Capture the cell that displays the provided text and extract its (X, Y) central coordinate. 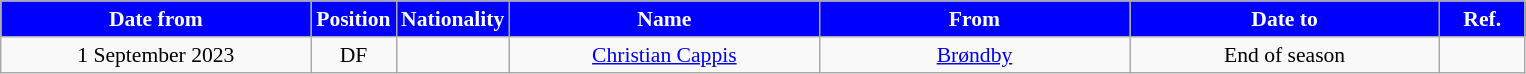
Christian Cappis (664, 55)
Date from (156, 19)
End of season (1285, 55)
1 September 2023 (156, 55)
Name (664, 19)
Nationality (452, 19)
From (974, 19)
Ref. (1482, 19)
Brøndby (974, 55)
DF (354, 55)
Date to (1285, 19)
Position (354, 19)
